Determine the (X, Y) coordinate at the center of the cell enclosing the given text.  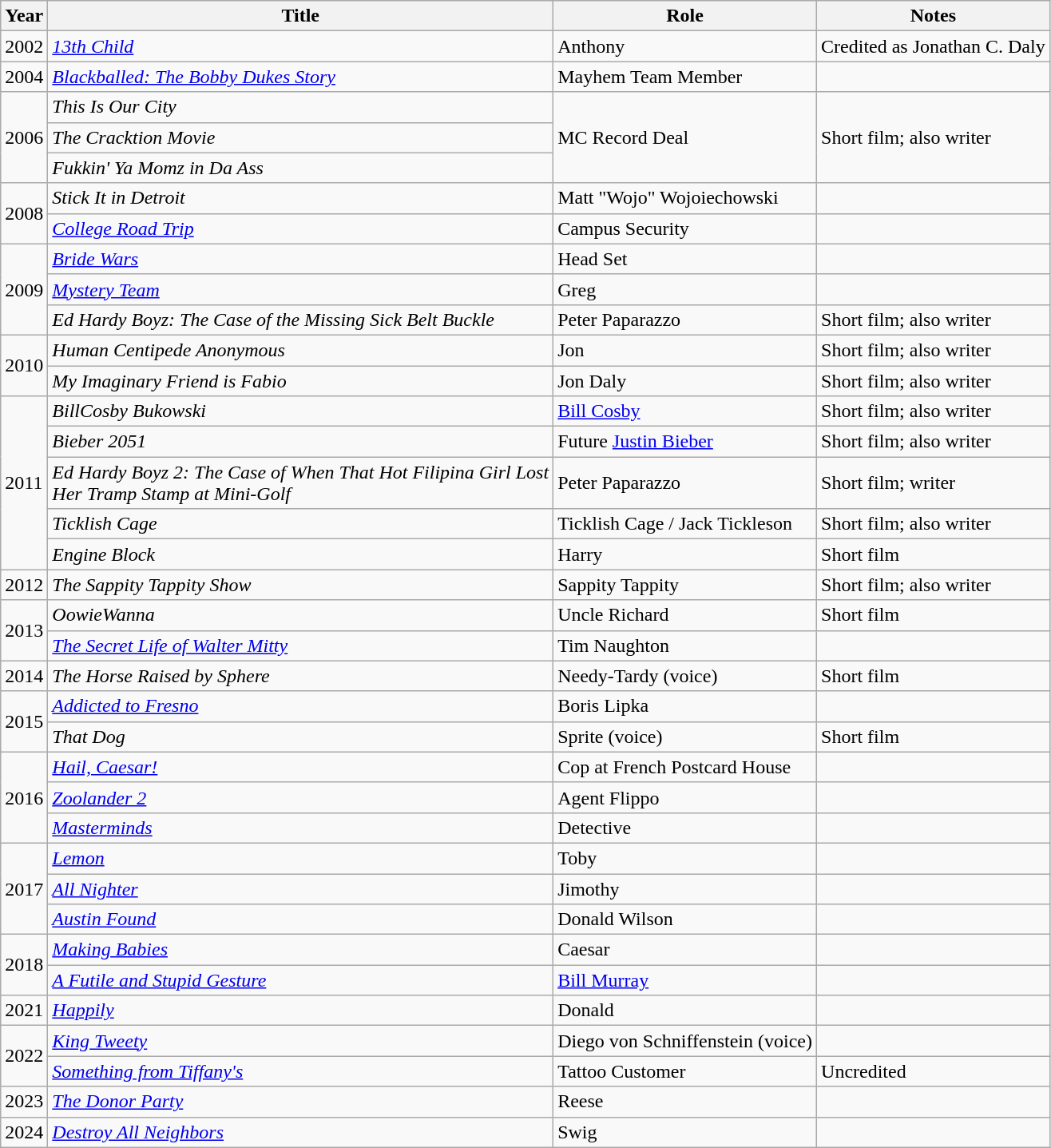
This Is Our City (300, 107)
The Secret Life of Walter Mitty (300, 646)
Masterminds (300, 828)
2004 (24, 77)
2014 (24, 676)
2006 (24, 137)
2012 (24, 585)
2018 (24, 965)
2013 (24, 630)
Role (685, 16)
Engine Block (300, 554)
Sprite (voice) (685, 737)
Short film; writer (934, 483)
Cop at French Postcard House (685, 767)
13th Child (300, 46)
Mystery Team (300, 289)
OowieWanna (300, 615)
Needy-Tardy (voice) (685, 676)
Detective (685, 828)
2010 (24, 365)
Ed Hardy Boyz 2: The Case of When That Hot Filipina Girl LostHer Tramp Stamp at Mini-Golf (300, 483)
2011 (24, 483)
Something from Tiffany's (300, 1071)
Stick It in Detroit (300, 198)
Bride Wars (300, 259)
Addicted to Fresno (300, 706)
Greg (685, 289)
Ticklish Cage (300, 524)
Hail, Caesar! (300, 767)
A Futile and Stupid Gesture (300, 980)
My Imaginary Friend is Fabio (300, 381)
2021 (24, 1011)
College Road Trip (300, 228)
2023 (24, 1102)
Bieber 2051 (300, 442)
Future Justin Bieber (685, 442)
2017 (24, 888)
MC Record Deal (685, 137)
Credited as Jonathan C. Daly (934, 46)
The Sappity Tappity Show (300, 585)
2002 (24, 46)
Swig (685, 1132)
Agent Flippo (685, 797)
Austin Found (300, 920)
Toby (685, 858)
Lemon (300, 858)
King Tweety (300, 1041)
Zoolander 2 (300, 797)
Ticklish Cage / Jack Tickleson (685, 524)
The Donor Party (300, 1102)
Campus Security (685, 228)
Donald (685, 1011)
2008 (24, 213)
Blackballed: The Bobby Dukes Story (300, 77)
Matt "Wojo" Wojoiechowski (685, 198)
Caesar (685, 950)
Jon (685, 350)
Making Babies (300, 950)
The Horse Raised by Sphere (300, 676)
Reese (685, 1102)
Uncle Richard (685, 615)
Human Centipede Anonymous (300, 350)
Bill Cosby (685, 411)
The Cracktion Movie (300, 137)
2024 (24, 1132)
Mayhem Team Member (685, 77)
Notes (934, 16)
Bill Murray (685, 980)
Diego von Schniffenstein (voice) (685, 1041)
Tim Naughton (685, 646)
2009 (24, 289)
Anthony (685, 46)
Ed Hardy Boyz: The Case of the Missing Sick Belt Buckle (300, 320)
BillCosby Bukowski (300, 411)
2022 (24, 1056)
Year (24, 16)
Head Set (685, 259)
That Dog (300, 737)
Title (300, 16)
Jimothy (685, 889)
Uncredited (934, 1071)
Destroy All Neighbors (300, 1132)
Donald Wilson (685, 920)
Boris Lipka (685, 706)
All Nighter (300, 889)
2015 (24, 721)
Fukkin' Ya Momz in Da Ass (300, 168)
Harry (685, 554)
Jon Daly (685, 381)
Sappity Tappity (685, 585)
Happily (300, 1011)
Tattoo Customer (685, 1071)
2016 (24, 797)
